Return the [X, Y] coordinate for the center point of the cell that contains the specified text.  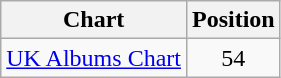
UK Albums Chart [94, 58]
54 [233, 58]
Position [233, 20]
Chart [94, 20]
